Pinpoint the cell where the given text exists, returning its (X, Y) midpoint coordinate. 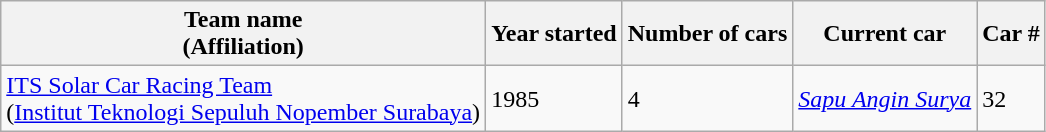
1985 (554, 98)
Team name(Affiliation) (244, 34)
ITS Solar Car Racing Team(Institut Teknologi Sepuluh Nopember Surabaya) (244, 98)
32 (1012, 98)
Year started (554, 34)
Sapu Angin Surya (885, 98)
Car # (1012, 34)
Number of cars (708, 34)
4 (708, 98)
Current car (885, 34)
